Find where the given text appears and provide that cell's center as [X, Y] coordinate. 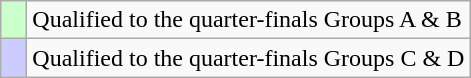
Qualified to the quarter-finals Groups A & B [248, 20]
Qualified to the quarter-finals Groups C & D [248, 58]
